Locate the cell with the specified text and output its [X, Y] center coordinate. 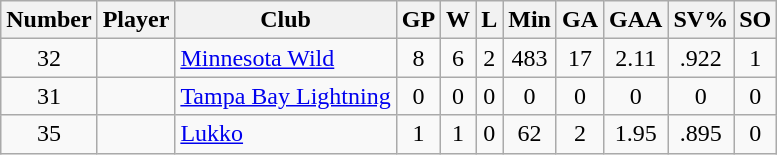
Lukko [286, 134]
Number [49, 20]
GAA [636, 20]
2.11 [636, 58]
Tampa Bay Lightning [286, 96]
62 [530, 134]
32 [49, 58]
8 [418, 58]
W [458, 20]
Club [286, 20]
GP [418, 20]
1.95 [636, 134]
35 [49, 134]
Minnesota Wild [286, 58]
.922 [701, 58]
Min [530, 20]
31 [49, 96]
SV% [701, 20]
GA [580, 20]
Player [136, 20]
SO [756, 20]
6 [458, 58]
L [490, 20]
483 [530, 58]
.895 [701, 134]
17 [580, 58]
